Detect which cell encompasses the target text, then output its (X, Y) center coordinate. 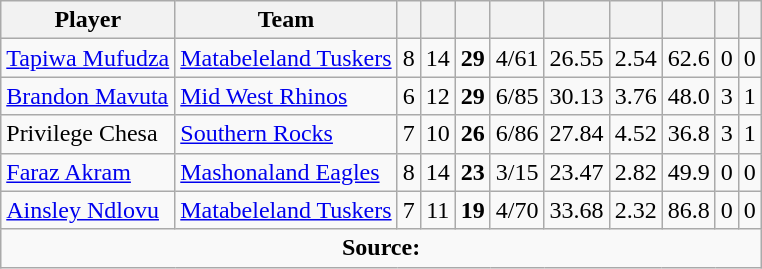
26.55 (576, 58)
6/85 (517, 96)
2.54 (636, 58)
Southern Rocks (286, 134)
12 (438, 96)
3.76 (636, 96)
2.82 (636, 172)
11 (438, 210)
27.84 (576, 134)
2.32 (636, 210)
6 (408, 96)
Faraz Akram (88, 172)
33.68 (576, 210)
Ainsley Ndlovu (88, 210)
Mid West Rhinos (286, 96)
26 (472, 134)
23.47 (576, 172)
30.13 (576, 96)
36.8 (688, 134)
Player (88, 20)
10 (438, 134)
4/61 (517, 58)
62.6 (688, 58)
Mashonaland Eagles (286, 172)
4.52 (636, 134)
19 (472, 210)
Privilege Chesa (88, 134)
6/86 (517, 134)
86.8 (688, 210)
48.0 (688, 96)
3/15 (517, 172)
Team (286, 20)
Source: (382, 248)
Tapiwa Mufudza (88, 58)
49.9 (688, 172)
23 (472, 172)
Brandon Mavuta (88, 96)
4/70 (517, 210)
